Determine the [x, y] coordinate at the center of the cell enclosing the given text.  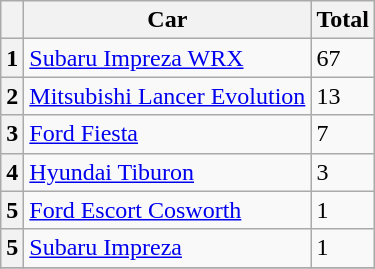
4 [12, 172]
7 [343, 134]
Mitsubishi Lancer Evolution [168, 96]
Total [343, 20]
Subaru Impreza WRX [168, 58]
67 [343, 58]
Subaru Impreza [168, 248]
13 [343, 96]
Ford Escort Cosworth [168, 210]
Hyundai Tiburon [168, 172]
Ford Fiesta [168, 134]
2 [12, 96]
Car [168, 20]
